Locate the cell with the specified text and output its [x, y] center coordinate. 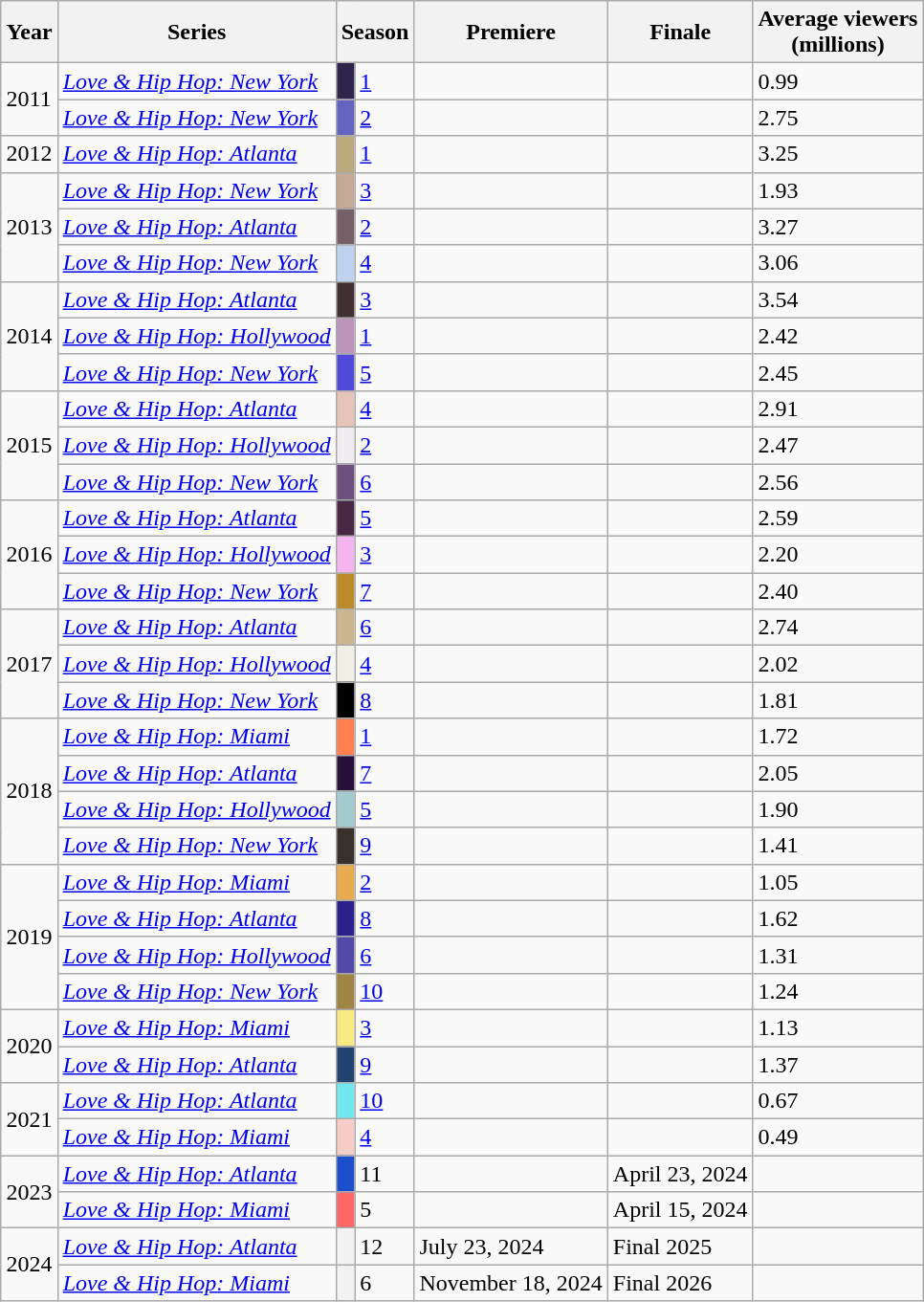
12 [385, 1247]
0.49 [838, 1137]
2.59 [838, 519]
2021 [29, 1119]
1.81 [838, 700]
2.75 [838, 118]
0.99 [838, 81]
1.24 [838, 991]
1.13 [838, 1027]
2.05 [838, 773]
Premiere [511, 33]
11 [385, 1174]
2.20 [838, 555]
1.93 [838, 190]
July 23, 2024 [511, 1247]
Season [375, 33]
3.06 [838, 263]
2011 [29, 99]
Series [197, 33]
2012 [29, 154]
2017 [29, 664]
2023 [29, 1192]
1.05 [838, 882]
2016 [29, 555]
2014 [29, 336]
1.41 [838, 846]
2.40 [838, 591]
April 23, 2024 [680, 1174]
1.90 [838, 809]
3.54 [838, 299]
Year [29, 33]
2.47 [838, 445]
Final 2026 [680, 1283]
2.02 [838, 664]
2.56 [838, 481]
2019 [29, 937]
November 18, 2024 [511, 1283]
April 15, 2024 [680, 1210]
2020 [29, 1046]
Final 2025 [680, 1247]
3.25 [838, 154]
1.62 [838, 918]
1.72 [838, 737]
0.67 [838, 1101]
2015 [29, 445]
1.31 [838, 955]
3.27 [838, 227]
2.45 [838, 372]
2.74 [838, 628]
2.91 [838, 408]
Finale [680, 33]
2024 [29, 1265]
2.42 [838, 336]
1.37 [838, 1065]
Average viewers(millions) [838, 33]
2018 [29, 791]
2013 [29, 227]
